Capture the cell that displays the provided text and extract its (X, Y) central coordinate. 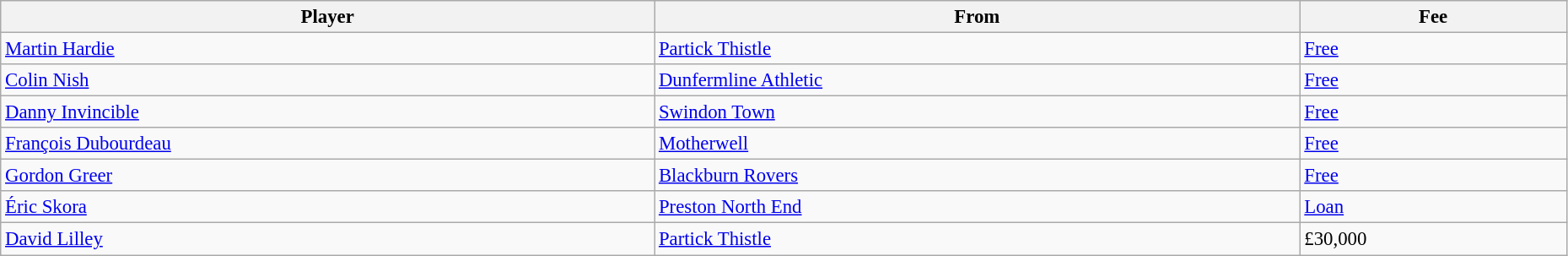
Swindon Town (977, 112)
François Dubourdeau (327, 144)
From (977, 17)
Player (327, 17)
Éric Skora (327, 207)
Martin Hardie (327, 49)
Fee (1433, 17)
David Lilley (327, 239)
Blackburn Rovers (977, 176)
Loan (1433, 207)
Dunfermline Athletic (977, 80)
Motherwell (977, 144)
Danny Invincible (327, 112)
Colin Nish (327, 80)
£30,000 (1433, 239)
Gordon Greer (327, 176)
Preston North End (977, 207)
